Capture the cell that displays the provided text and extract its (X, Y) central coordinate. 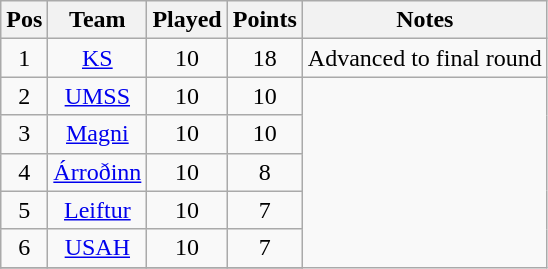
Notes (424, 20)
Leiftur (98, 210)
1 (24, 58)
Pos (24, 20)
KS (98, 58)
UMSS (98, 96)
2 (24, 96)
8 (264, 172)
USAH (98, 248)
6 (24, 248)
Played (187, 20)
Points (264, 20)
18 (264, 58)
3 (24, 134)
5 (24, 210)
Árroðinn (98, 172)
4 (24, 172)
Advanced to final round (424, 58)
Team (98, 20)
Magni (98, 134)
